Locate the cell with the specified text and output its [x, y] center coordinate. 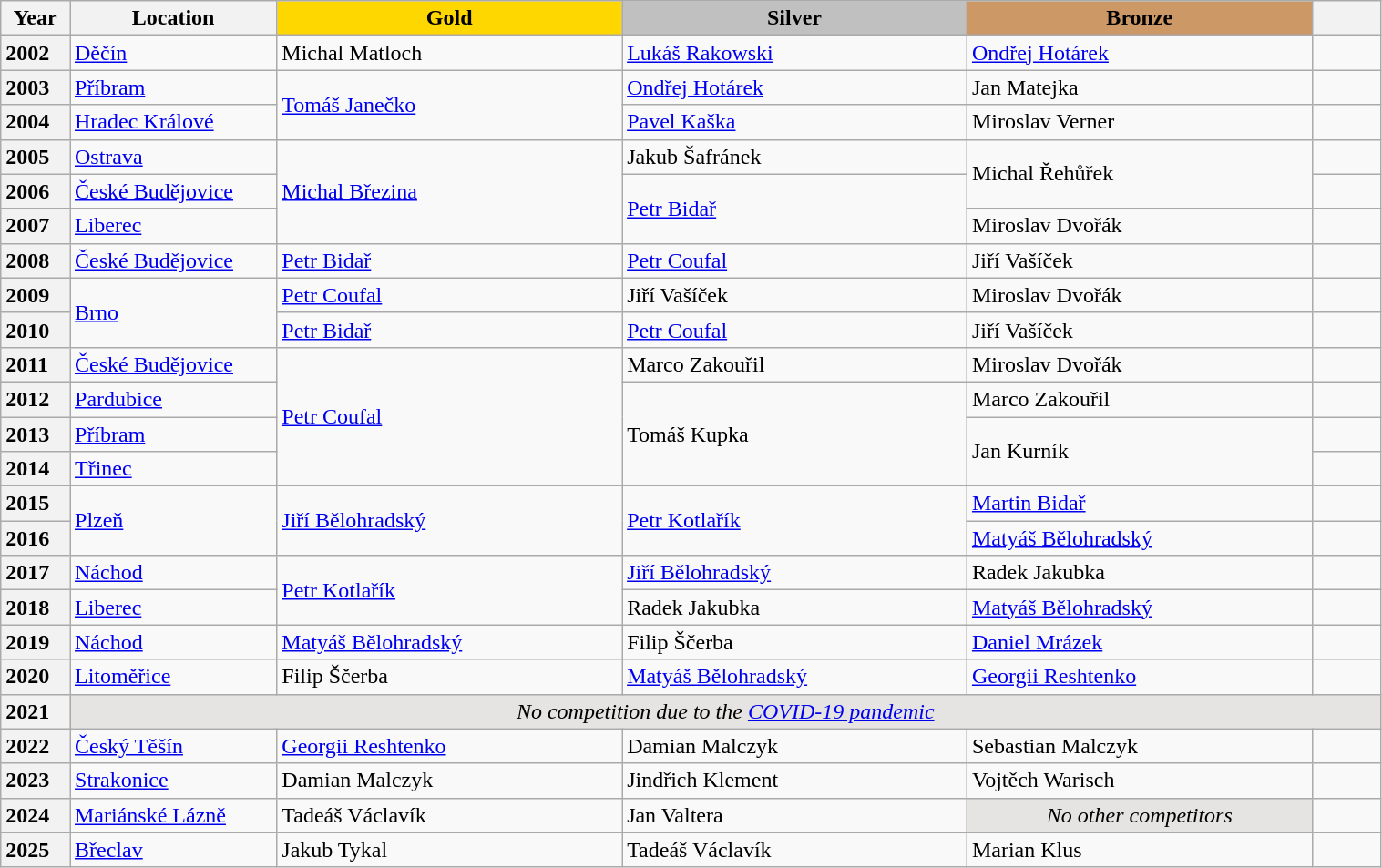
Jakub Tykal [450, 850]
Ostrava [173, 157]
Martin Bidař [1139, 504]
No other competitors [1139, 815]
Year [36, 18]
2004 [36, 122]
Český Těšín [173, 746]
Marian Klus [1139, 850]
2024 [36, 815]
Michal Matloch [450, 53]
2010 [36, 330]
2018 [36, 608]
Třinec [173, 469]
Jan Matejka [1139, 87]
Hradec Králové [173, 122]
2017 [36, 573]
2008 [36, 260]
2011 [36, 364]
2005 [36, 157]
Jan Kurník [1139, 452]
2020 [36, 677]
2003 [36, 87]
2015 [36, 504]
2002 [36, 53]
Děčín [173, 53]
Tomáš Janečko [450, 105]
2014 [36, 469]
2016 [36, 538]
No competition due to the COVID-19 pandemic [725, 711]
2012 [36, 399]
Litoměřice [173, 677]
Silver [794, 18]
Michal Řehůřek [1139, 174]
Plzeň [173, 521]
Daniel Mrázek [1139, 642]
2025 [36, 850]
Miroslav Verner [1139, 122]
Tomáš Kupka [794, 434]
2022 [36, 746]
2009 [36, 295]
Jindřich Klement [794, 781]
Mariánské Lázně [173, 815]
Location [173, 18]
Jan Valtera [794, 815]
2013 [36, 434]
2019 [36, 642]
Vojtěch Warisch [1139, 781]
Strakonice [173, 781]
Lukáš Rakowski [794, 53]
Pardubice [173, 399]
Sebastian Malczyk [1139, 746]
2021 [36, 711]
Brno [173, 312]
Gold [450, 18]
Michal Březina [450, 191]
2007 [36, 226]
Bronze [1139, 18]
Břeclav [173, 850]
Jakub Šafránek [794, 157]
2006 [36, 191]
Pavel Kaška [794, 122]
2023 [36, 781]
